Detect which cell encompasses the target text, then output its (x, y) center coordinate. 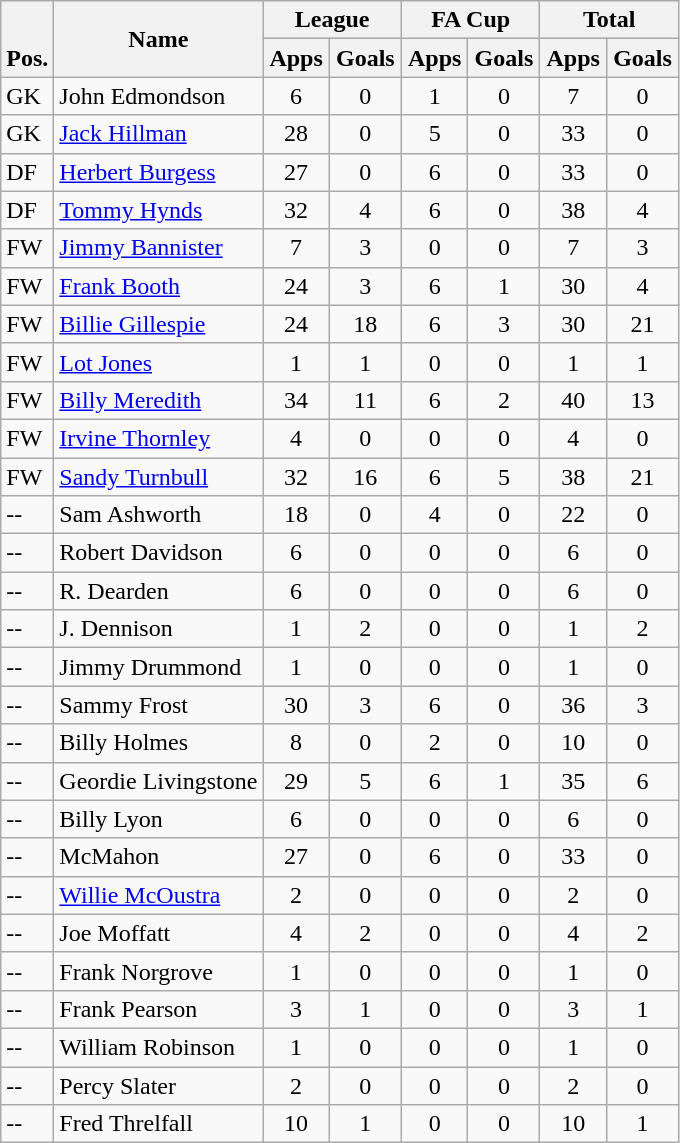
40 (574, 400)
Total (610, 20)
Jimmy Bannister (158, 248)
16 (365, 477)
Robert Davidson (158, 553)
Billy Meredith (158, 400)
11 (365, 400)
Sammy Frost (158, 705)
FA Cup (470, 20)
William Robinson (158, 1047)
Percy Slater (158, 1085)
22 (574, 515)
13 (642, 400)
Willie McOustra (158, 895)
Herbert Burgess (158, 172)
Tommy Hynds (158, 210)
Billy Holmes (158, 743)
29 (296, 781)
Joe Moffatt (158, 933)
Frank Pearson (158, 1009)
Name (158, 39)
34 (296, 400)
Lot Jones (158, 362)
Frank Norgrove (158, 971)
League (332, 20)
Fred Threlfall (158, 1124)
Jimmy Drummond (158, 667)
28 (296, 134)
36 (574, 705)
Frank Booth (158, 286)
Geordie Livingstone (158, 781)
McMahon (158, 857)
Sandy Turnbull (158, 477)
John Edmondson (158, 96)
R. Dearden (158, 591)
Jack Hillman (158, 134)
8 (296, 743)
Sam Ashworth (158, 515)
Billy Lyon (158, 819)
J. Dennison (158, 629)
Billie Gillespie (158, 324)
Irvine Thornley (158, 438)
Pos. (28, 39)
35 (574, 781)
